Determine the [X, Y] coordinate at the center of the cell enclosing the given text.  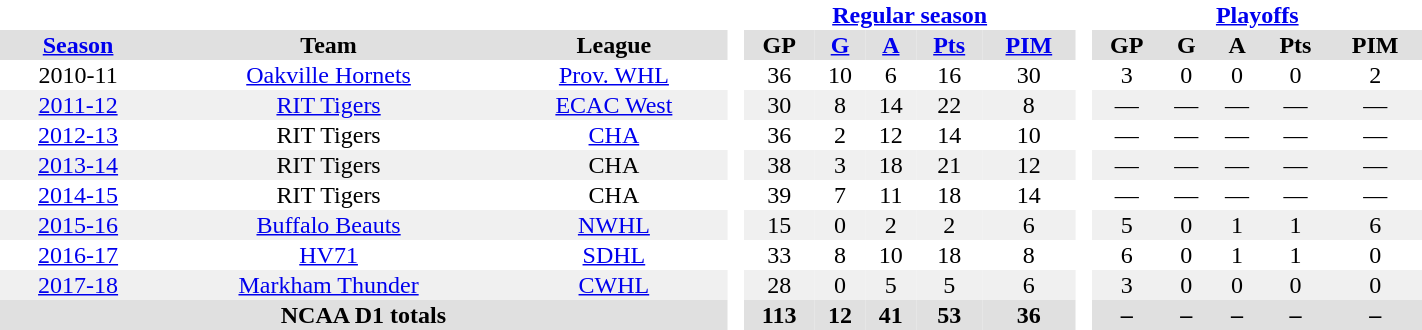
NWHL [614, 225]
2012-13 [78, 135]
ECAC West [614, 105]
Regular season [910, 15]
HV71 [328, 255]
2017-18 [78, 285]
Prov. WHL [614, 75]
2013-14 [78, 165]
Markham Thunder [328, 285]
33 [780, 255]
41 [890, 315]
2015-16 [78, 225]
28 [780, 285]
7 [840, 195]
SDHL [614, 255]
Team [328, 45]
21 [949, 165]
League [614, 45]
Buffalo Beauts [328, 225]
CWHL [614, 285]
2011-12 [78, 105]
22 [949, 105]
113 [780, 315]
Oakville Hornets [328, 75]
Season [78, 45]
38 [780, 165]
15 [780, 225]
53 [949, 315]
16 [949, 75]
2016-17 [78, 255]
2014-15 [78, 195]
2010-11 [78, 75]
39 [780, 195]
NCAA D1 totals [364, 315]
Playoffs [1258, 15]
11 [890, 195]
